Pinpoint the cell where the given text exists, returning its (x, y) midpoint coordinate. 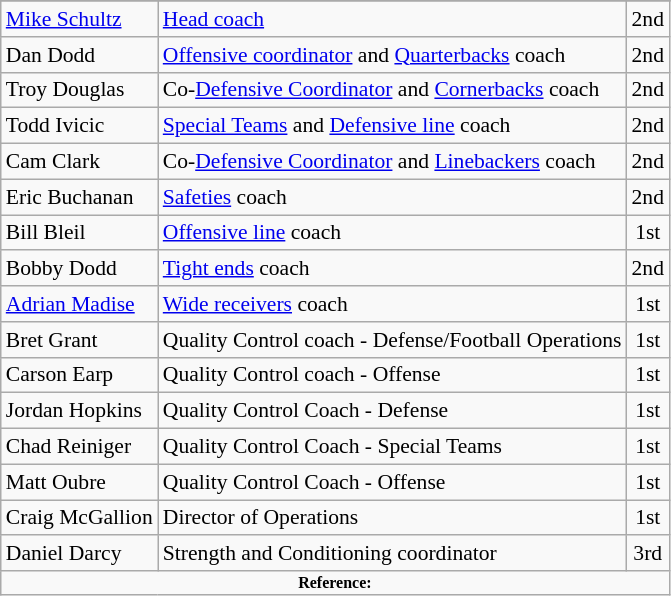
3rd (648, 554)
Quality Control coach - Defense/Football Operations (392, 340)
Chad Reiniger (80, 447)
Carson Earp (80, 375)
Quality Control Coach - Defense (392, 411)
Eric Buchanan (80, 197)
Daniel Darcy (80, 554)
Strength and Conditioning coordinator (392, 554)
Tight ends coach (392, 269)
Craig McGallion (80, 518)
Co-Defensive Coordinator and Linebackers coach (392, 162)
Head coach (392, 19)
Mike Schultz (80, 19)
Bobby Dodd (80, 269)
Cam Clark (80, 162)
Dan Dodd (80, 55)
Adrian Madise (80, 304)
Bret Grant (80, 340)
Quality Control Coach - Special Teams (392, 447)
Matt Oubre (80, 482)
Offensive coordinator and Quarterbacks coach (392, 55)
Co-Defensive Coordinator and Cornerbacks coach (392, 90)
Quality Control Coach - Offense (392, 482)
Offensive line coach (392, 233)
Director of Operations (392, 518)
Todd Ivicic (80, 126)
Reference: (335, 583)
Wide receivers coach (392, 304)
Troy Douglas (80, 90)
Quality Control coach - Offense (392, 375)
Jordan Hopkins (80, 411)
Bill Bleil (80, 233)
Safeties coach (392, 197)
Special Teams and Defensive line coach (392, 126)
